For the text-containing cell, return its midpoint in (X, Y) coordinate format. 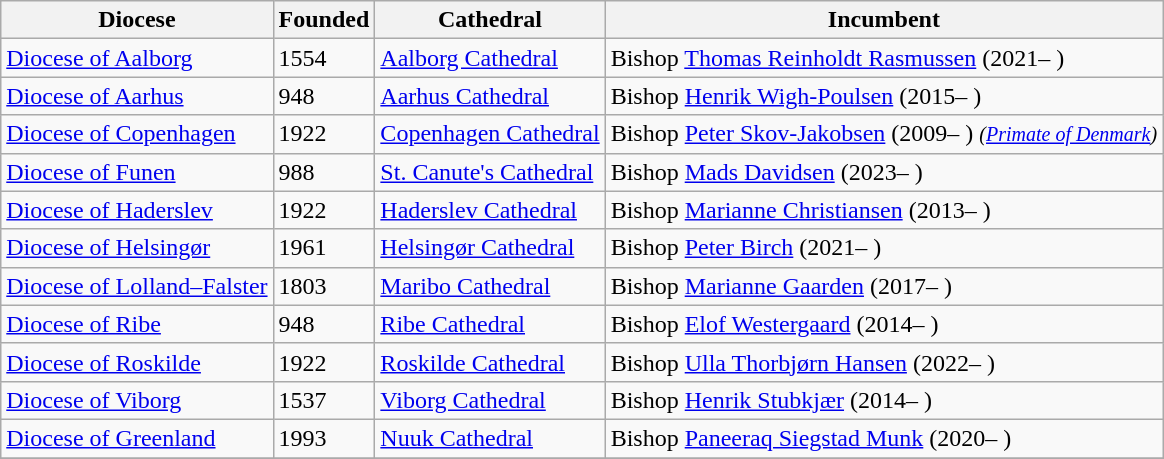
1537 (324, 400)
Bishop Paneeraq Siegstad Munk (2020– ) (884, 438)
Haderslev Cathedral (490, 210)
Diocese of Helsingør (137, 248)
Nuuk Cathedral (490, 438)
Bishop Peter Birch (2021– ) (884, 248)
Bishop Peter Skov-Jakobsen (2009– ) (Primate of Denmark) (884, 134)
St. Canute's Cathedral (490, 172)
Viborg Cathedral (490, 400)
1554 (324, 58)
Diocese of Haderslev (137, 210)
Bishop Thomas Reinholdt Rasmussen (2021– ) (884, 58)
Bishop Elof Westergaard (2014– ) (884, 324)
Diocese of Copenhagen (137, 134)
Diocese of Funen (137, 172)
Diocese of Roskilde (137, 362)
Copenhagen Cathedral (490, 134)
1993 (324, 438)
Roskilde Cathedral (490, 362)
Incumbent (884, 20)
Bishop Henrik Stubkjær (2014– ) (884, 400)
Cathedral (490, 20)
Bishop Ulla Thorbjørn Hansen (2022– ) (884, 362)
1803 (324, 286)
Ribe Cathedral (490, 324)
1961 (324, 248)
Bishop Marianne Christiansen (2013– ) (884, 210)
Diocese of Lolland–Falster (137, 286)
988 (324, 172)
Diocese of Aarhus (137, 96)
Diocese of Aalborg (137, 58)
Diocese (137, 20)
Diocese of Greenland (137, 438)
Helsingør Cathedral (490, 248)
Aalborg Cathedral (490, 58)
Bishop Henrik Wigh-Poulsen (2015– ) (884, 96)
Diocese of Viborg (137, 400)
Maribo Cathedral (490, 286)
Aarhus Cathedral (490, 96)
Diocese of Ribe (137, 324)
Bishop Mads Davidsen (2023– ) (884, 172)
Founded (324, 20)
Bishop Marianne Gaarden (2017– ) (884, 286)
